Output the (x, y) coordinate of the center of the cell containing the given text.  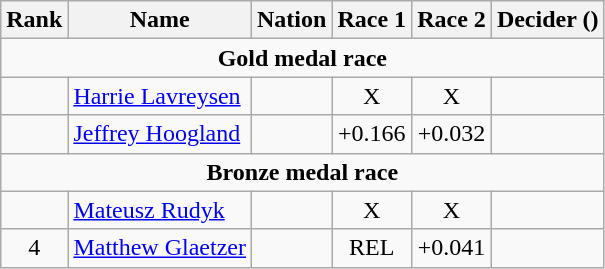
Nation (292, 20)
Jeffrey Hoogland (160, 134)
Race 1 (372, 20)
4 (34, 248)
+0.166 (372, 134)
Decider () (548, 20)
Gold medal race (302, 58)
Mateusz Rudyk (160, 210)
Race 2 (452, 20)
+0.032 (452, 134)
+0.041 (452, 248)
Harrie Lavreysen (160, 96)
Name (160, 20)
REL (372, 248)
Bronze medal race (302, 172)
Rank (34, 20)
Matthew Glaetzer (160, 248)
